Find where the given text appears and provide that cell's center as (x, y) coordinate. 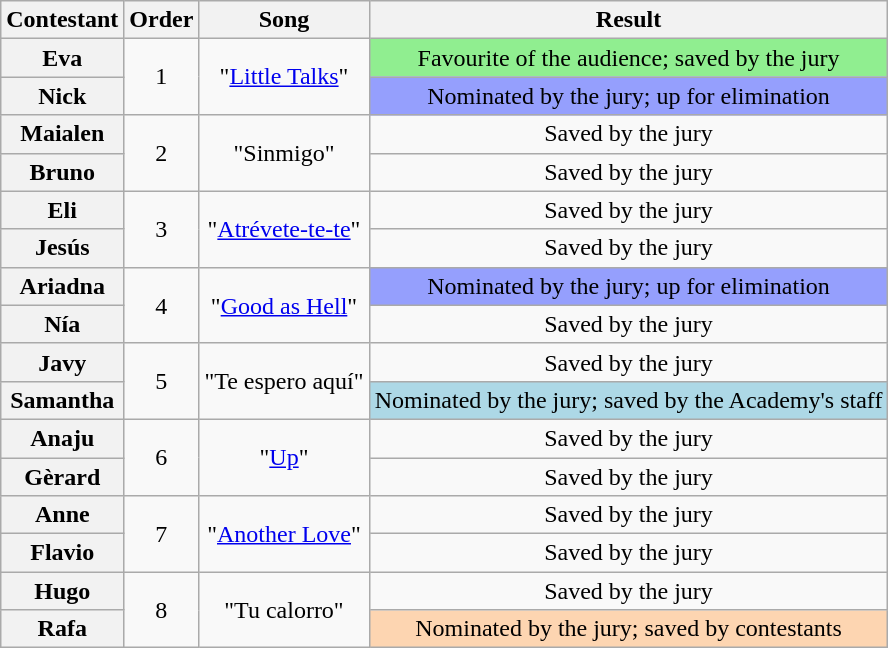
Song (284, 20)
7 (162, 534)
"Sinmigo" (284, 153)
Favourite of the audience; saved by the jury (628, 58)
Eva (62, 58)
Eli (62, 210)
"Another Love" (284, 534)
Anne (62, 515)
Nick (62, 96)
Nominated by the jury; saved by contestants (628, 629)
"Te espero aquí" (284, 381)
1 (162, 77)
Javy (62, 362)
Bruno (62, 172)
4 (162, 305)
Gèrard (62, 477)
Anaju (62, 438)
"Tu calorro" (284, 610)
Ariadna (62, 286)
Order (162, 20)
"Good as Hell" (284, 305)
Nía (62, 324)
Contestant (62, 20)
Nominated by the jury; saved by the Academy's staff (628, 400)
Rafa (62, 629)
3 (162, 229)
6 (162, 457)
"Up" (284, 457)
Flavio (62, 553)
8 (162, 610)
Jesús (62, 248)
Samantha (62, 400)
Hugo (62, 591)
2 (162, 153)
5 (162, 381)
"Atrévete-te-te" (284, 229)
Maialen (62, 134)
"Little Talks" (284, 77)
Result (628, 20)
